Pinpoint the cell where the given text exists, returning its (x, y) midpoint coordinate. 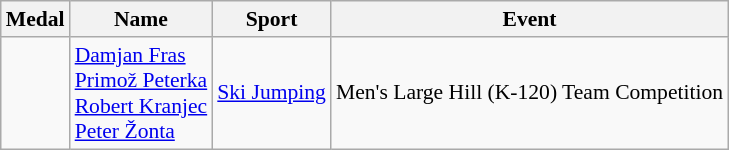
Men's Large Hill (K-120) Team Competition (530, 93)
Damjan Fras Primož Peterka Robert Kranjec Peter Žonta (142, 93)
Event (530, 19)
Name (142, 19)
Ski Jumping (272, 93)
Sport (272, 19)
Medal (36, 19)
